Find where the given text appears and provide that cell's center as [X, Y] coordinate. 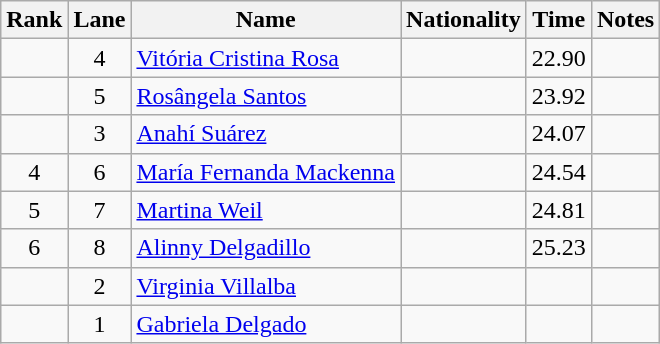
24.07 [558, 134]
Name [266, 20]
3 [100, 134]
Anahí Suárez [266, 134]
22.90 [558, 58]
Martina Weil [266, 210]
Rosângela Santos [266, 96]
8 [100, 248]
7 [100, 210]
Nationality [464, 20]
2 [100, 286]
Notes [625, 20]
24.81 [558, 210]
24.54 [558, 172]
Vitória Cristina Rosa [266, 58]
María Fernanda Mackenna [266, 172]
Rank [34, 20]
Lane [100, 20]
23.92 [558, 96]
1 [100, 324]
Time [558, 20]
Alinny Delgadillo [266, 248]
25.23 [558, 248]
Gabriela Delgado [266, 324]
Virginia Villalba [266, 286]
